Return [X, Y] of the center of cell containing provided text 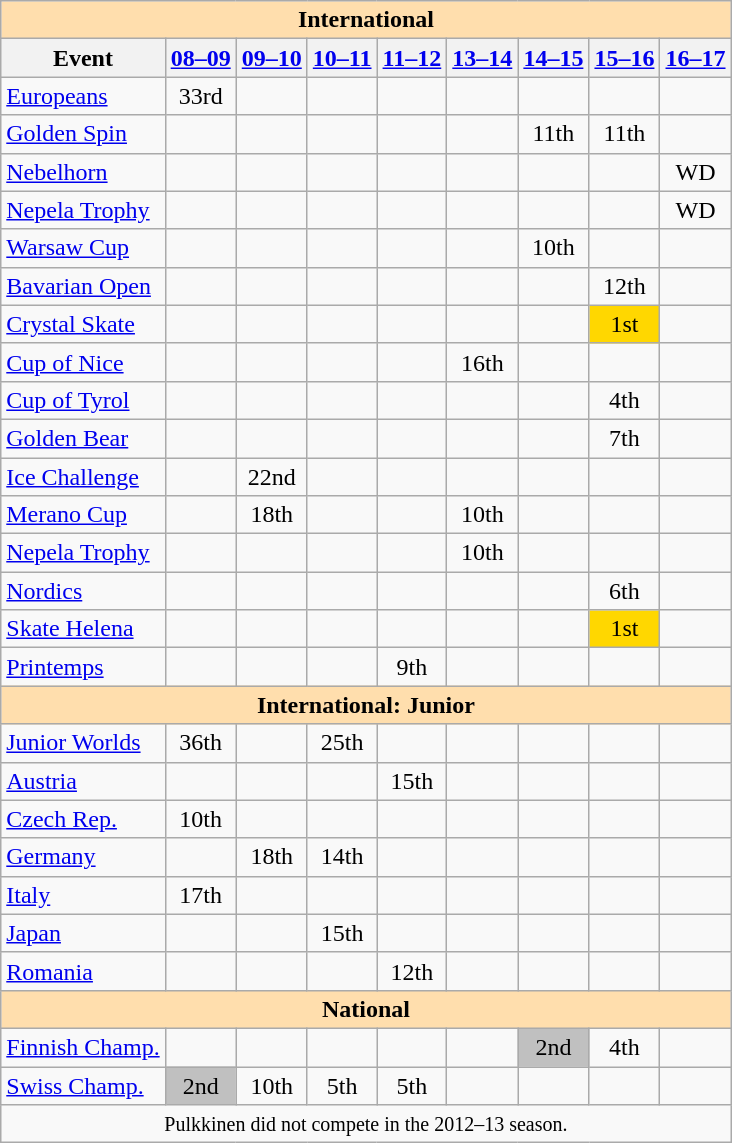
Event [83, 58]
11–12 [412, 58]
Golden Bear [83, 438]
Germany [83, 857]
Japan [83, 933]
22nd [272, 477]
Austria [83, 781]
Nordics [83, 591]
13–14 [482, 58]
National [366, 1009]
Cup of Tyrol [83, 400]
10–11 [342, 58]
16–17 [696, 58]
Italy [83, 895]
Czech Rep. [83, 819]
International [366, 20]
Golden Spin [83, 134]
Junior Worlds [83, 743]
Warsaw Cup [83, 248]
Crystal Skate [83, 324]
International: Junior [366, 705]
Ice Challenge [83, 477]
Bavarian Open [83, 286]
Skate Helena [83, 629]
Nebelhorn [83, 172]
Merano Cup [83, 515]
14–15 [554, 58]
15–16 [624, 58]
14th [342, 857]
08–09 [200, 58]
09–10 [272, 58]
17th [200, 895]
Printemps [83, 667]
Swiss Champ. [83, 1085]
16th [482, 362]
33rd [200, 96]
Cup of Nice [83, 362]
7th [624, 438]
Pulkkinen did not compete in the 2012–13 season. [366, 1124]
25th [342, 743]
Finnish Champ. [83, 1047]
9th [412, 667]
Europeans [83, 96]
36th [200, 743]
Romania [83, 971]
6th [624, 591]
